Output the [x, y] coordinate of the center of the cell containing the given text.  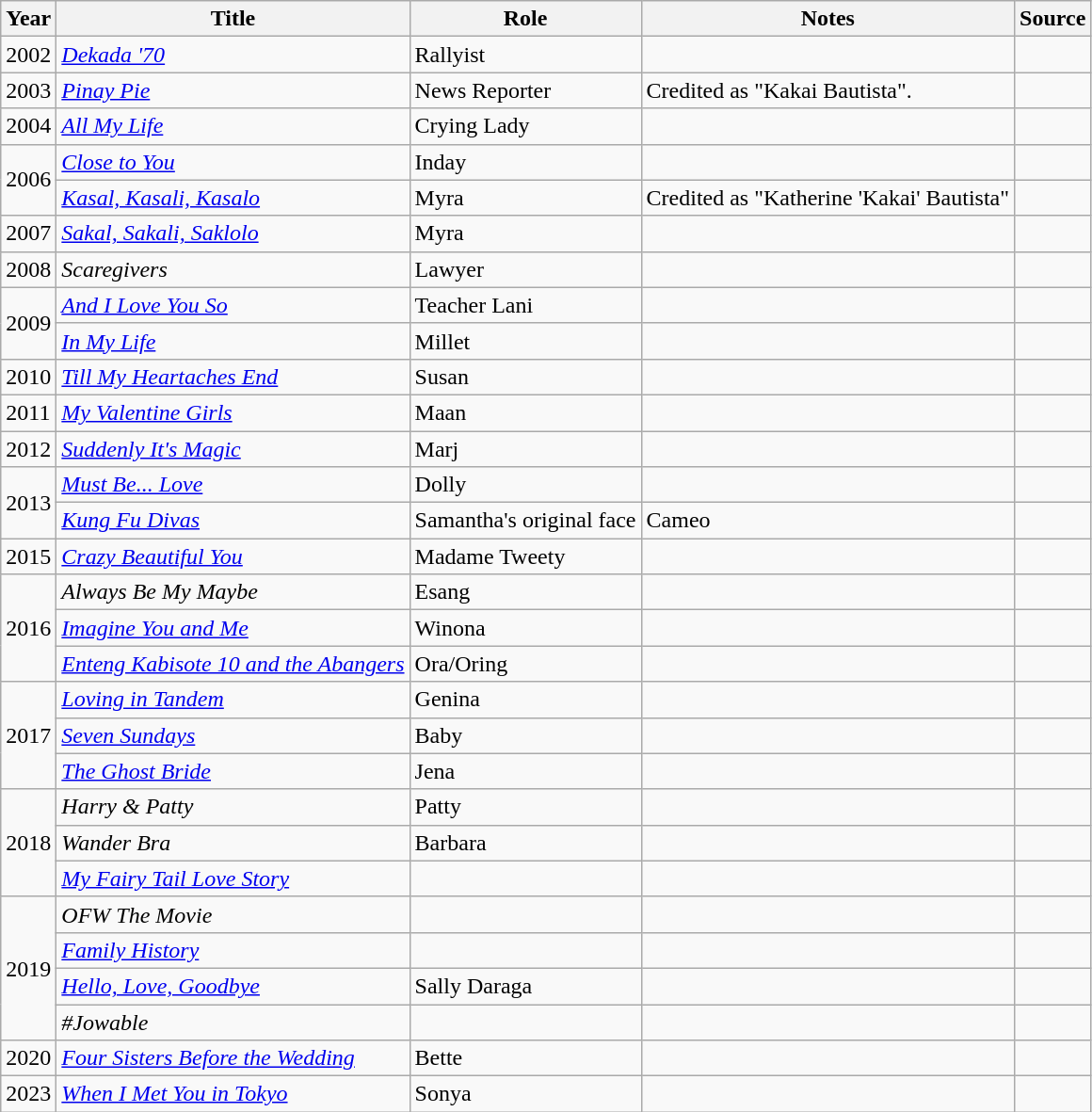
2003 [28, 90]
Notes [828, 19]
Must Be... Love [233, 485]
2020 [28, 1058]
2008 [28, 269]
Pinay Pie [233, 90]
Rallyist [525, 55]
Dolly [525, 485]
Loving in Tandem [233, 700]
Till My Heartaches End [233, 377]
Year [28, 19]
Maan [525, 412]
2012 [28, 449]
Role [525, 19]
Genina [525, 700]
Sally Daraga [525, 986]
OFW The Movie [233, 914]
2016 [28, 628]
Crying Lady [525, 126]
Family History [233, 950]
Winona [525, 628]
Source [1052, 19]
2023 [28, 1094]
Bette [525, 1058]
2010 [28, 377]
My Fairy Tail Love Story [233, 878]
2009 [28, 323]
Enteng Kabisote 10 and the Abangers [233, 664]
Esang [525, 592]
2019 [28, 968]
Harry & Patty [233, 807]
Imagine You and Me [233, 628]
News Reporter [525, 90]
Marj [525, 449]
2018 [28, 843]
Dekada '70 [233, 55]
2017 [28, 735]
Susan [525, 377]
Always Be My Maybe [233, 592]
Credited as "Kakai Bautista". [828, 90]
Seven Sundays [233, 735]
Ora/Oring [525, 664]
2006 [28, 180]
When I Met You in Tokyo [233, 1094]
2013 [28, 503]
Kung Fu Divas [233, 521]
Title [233, 19]
Credited as "Katherine 'Kakai' Bautista" [828, 198]
Samantha's original face [525, 521]
2011 [28, 412]
Patty [525, 807]
Cameo [828, 521]
Barbara [525, 843]
2002 [28, 55]
And I Love You So [233, 305]
2004 [28, 126]
All My Life [233, 126]
Suddenly It's Magic [233, 449]
Baby [525, 735]
Scaregivers [233, 269]
Sakal, Sakali, Saklolo [233, 234]
Inday [525, 162]
The Ghost Bride [233, 771]
2015 [28, 556]
Kasal, Kasali, Kasalo [233, 198]
Crazy Beautiful You [233, 556]
#Jowable [233, 1022]
Four Sisters Before the Wedding [233, 1058]
In My Life [233, 341]
Lawyer [525, 269]
Wander Bra [233, 843]
Jena [525, 771]
Teacher Lani [525, 305]
Madame Tweety [525, 556]
Sonya [525, 1094]
Hello, Love, Goodbye [233, 986]
Close to You [233, 162]
Millet [525, 341]
2007 [28, 234]
My Valentine Girls [233, 412]
